Provide the (x, y) coordinate of the cell's center where the given text is located.  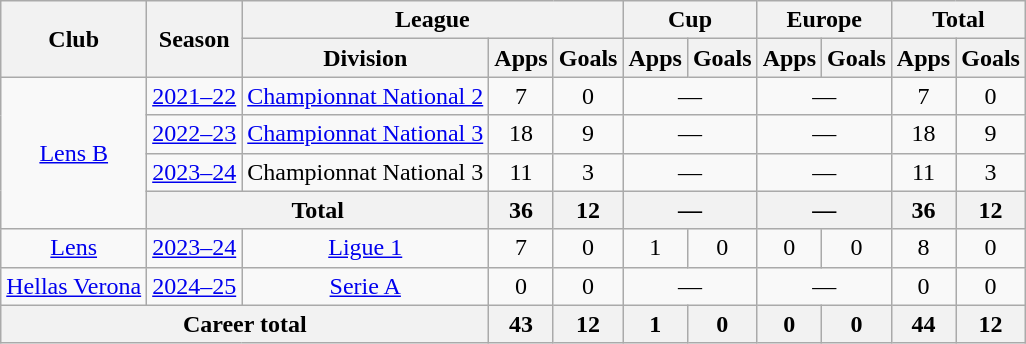
2024–25 (194, 286)
Cup (690, 20)
2021–22 (194, 96)
Career total (245, 324)
8 (923, 248)
Serie A (366, 286)
Club (74, 39)
Europe (824, 20)
Division (366, 58)
2022–23 (194, 134)
Lens (74, 248)
Championnat National 2 (366, 96)
Hellas Verona (74, 286)
Ligue 1 (366, 248)
League (432, 20)
Lens B (74, 153)
Season (194, 39)
44 (923, 324)
43 (521, 324)
